Return the [X, Y] coordinate for the center point of the cell that contains the specified text.  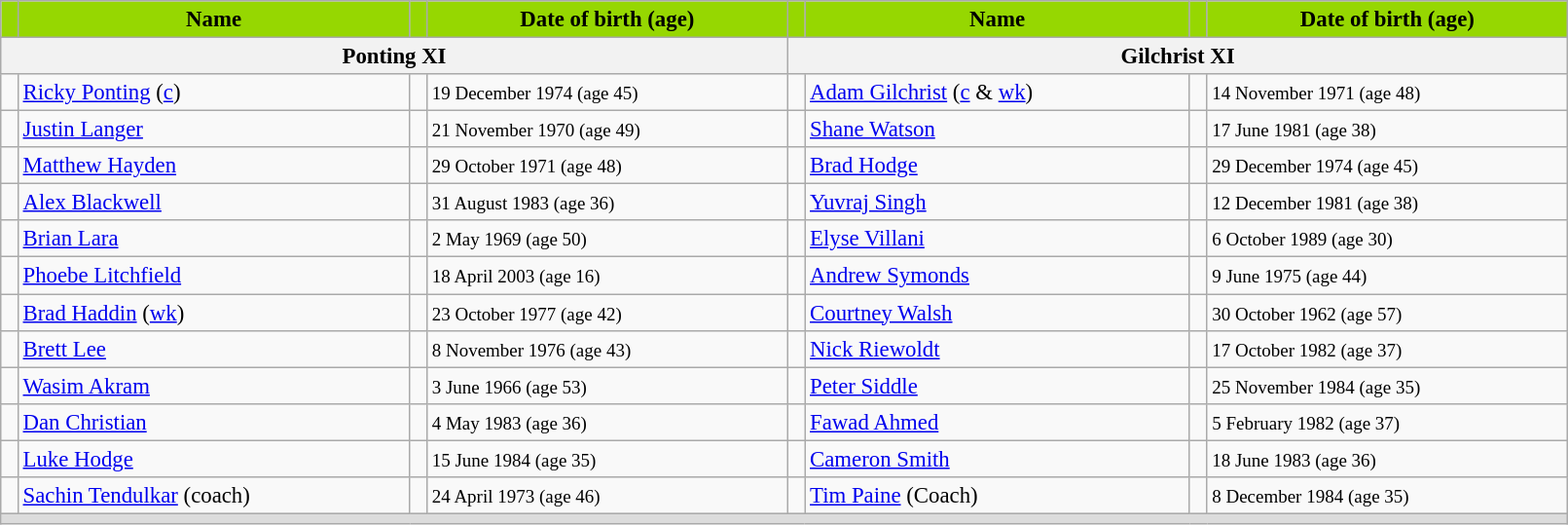
Luke Hodge [214, 459]
Sachin Tendulkar (coach) [214, 496]
Dan Christian [214, 422]
12 December 1981 (age 38) [1388, 203]
Shane Watson [998, 130]
Peter Siddle [998, 386]
Courtney Walsh [998, 313]
Cameron Smith [998, 459]
Matthew Hayden [214, 166]
Alex Blackwell [214, 203]
14 November 1971 (age 48) [1388, 93]
Justin Langer [214, 130]
2 May 1969 (age 50) [607, 239]
29 December 1974 (age 45) [1388, 166]
29 October 1971 (age 48) [607, 166]
31 August 1983 (age 36) [607, 203]
17 June 1981 (age 38) [1388, 130]
Brett Lee [214, 349]
8 November 1976 (age 43) [607, 349]
30 October 1962 (age 57) [1388, 313]
3 June 1966 (age 53) [607, 386]
Ponting XI [395, 56]
Brian Lara [214, 239]
Gilchrist XI [1178, 56]
Nick Riewoldt [998, 349]
Wasim Akram [214, 386]
23 October 1977 (age 42) [607, 313]
Brad Hodge [998, 166]
19 December 1974 (age 45) [607, 93]
6 October 1989 (age 30) [1388, 239]
21 November 1970 (age 49) [607, 130]
5 February 1982 (age 37) [1388, 422]
9 June 1975 (age 44) [1388, 276]
15 June 1984 (age 35) [607, 459]
Tim Paine (Coach) [998, 496]
17 October 1982 (age 37) [1388, 349]
24 April 1973 (age 46) [607, 496]
Adam Gilchrist (c & wk) [998, 93]
Elyse Villani [998, 239]
Andrew Symonds [998, 276]
18 June 1983 (age 36) [1388, 459]
25 November 1984 (age 35) [1388, 386]
Yuvraj Singh [998, 203]
4 May 1983 (age 36) [607, 422]
Phoebe Litchfield [214, 276]
18 April 2003 (age 16) [607, 276]
8 December 1984 (age 35) [1388, 496]
Brad Haddin (wk) [214, 313]
Ricky Ponting (c) [214, 93]
Fawad Ahmed [998, 422]
